Determine the (X, Y) coordinate at the center of the cell enclosing the given text.  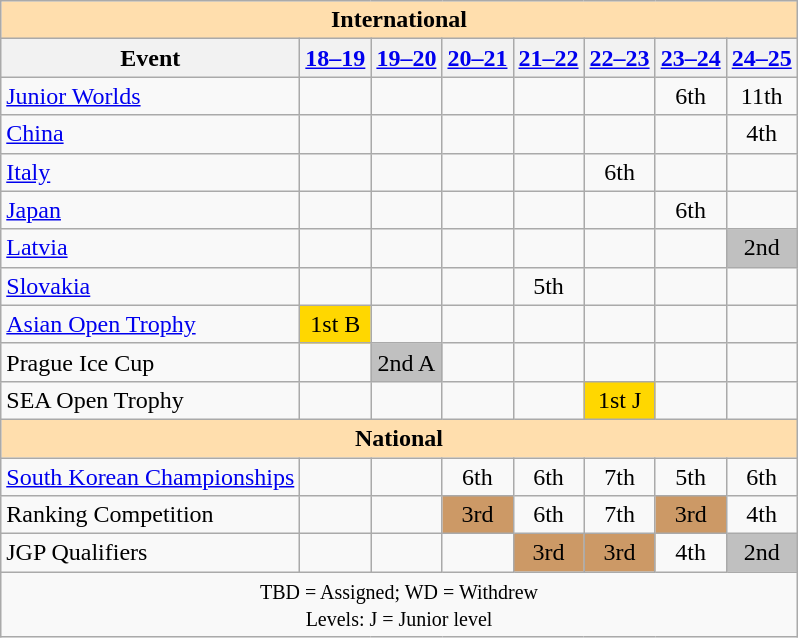
1st J (620, 400)
China (150, 134)
11th (762, 96)
SEA Open Trophy (150, 400)
Asian Open Trophy (150, 324)
Italy (150, 172)
24–25 (762, 58)
20–21 (478, 58)
TBD = Assigned; WD = Withdrew Levels: J = Junior level (399, 604)
South Korean Championships (150, 477)
Japan (150, 210)
National (399, 438)
19–20 (406, 58)
Slovakia (150, 286)
Latvia (150, 248)
2nd A (406, 362)
21–22 (548, 58)
22–23 (620, 58)
Prague Ice Cup (150, 362)
JGP Qualifiers (150, 553)
Event (150, 58)
18–19 (336, 58)
Ranking Competition (150, 515)
1st B (336, 324)
23–24 (690, 58)
International (399, 20)
Junior Worlds (150, 96)
